Find where the given text appears and provide that cell's center as [X, Y] coordinate. 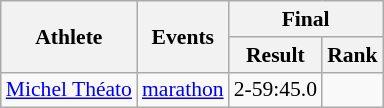
2-59:45.0 [276, 90]
marathon [183, 90]
Final [306, 19]
Events [183, 36]
Rank [352, 55]
Athlete [69, 36]
Michel Théato [69, 90]
Result [276, 55]
